Return (X, Y) of the center of cell containing provided text 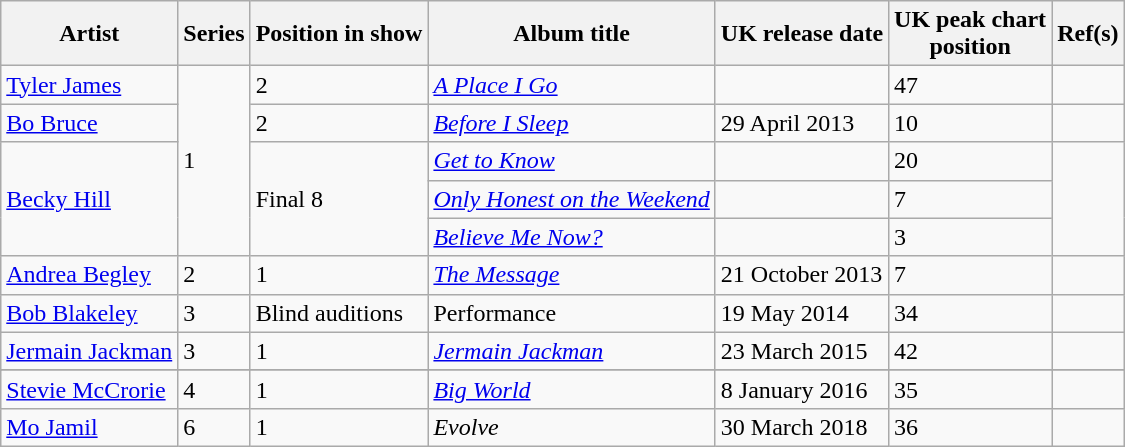
Album title (572, 34)
47 (970, 85)
6 (214, 427)
4 (214, 389)
UK peak chartposition (970, 34)
Bo Bruce (90, 123)
Final 8 (339, 199)
10 (970, 123)
36 (970, 427)
34 (970, 313)
23 March 2015 (802, 351)
Ref(s) (1088, 34)
The Message (572, 275)
Stevie McCrorie (90, 389)
Andrea Begley (90, 275)
Becky Hill (90, 199)
8 January 2016 (802, 389)
Believe Me Now? (572, 237)
Position in show (339, 34)
Blind auditions (339, 313)
A Place I Go (572, 85)
35 (970, 389)
Only Honest on the Weekend (572, 199)
30 March 2018 (802, 427)
Performance (572, 313)
29 April 2013 (802, 123)
42 (970, 351)
Tyler James (90, 85)
Bob Blakeley (90, 313)
Mo Jamil (90, 427)
21 October 2013 (802, 275)
UK release date (802, 34)
Evolve (572, 427)
Artist (90, 34)
Before I Sleep (572, 123)
19 May 2014 (802, 313)
Series (214, 34)
20 (970, 161)
Big World (572, 389)
Get to Know (572, 161)
